Return the [X, Y] coordinate for the center point of the cell that contains the specified text.  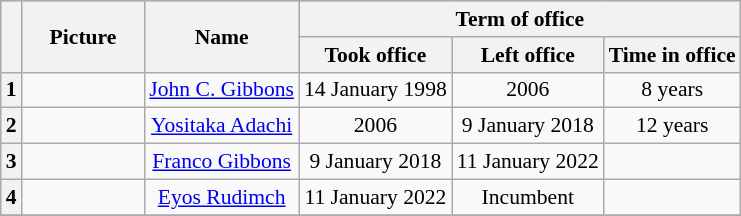
John C. Gibbons [222, 90]
Left office [528, 55]
3 [12, 162]
12 years [672, 126]
4 [12, 197]
Time in office [672, 55]
14 January 1998 [376, 90]
8 years [672, 90]
Eyos Rudimch [222, 197]
Franco Gibbons [222, 162]
Incumbent [528, 197]
Name [222, 36]
Term of office [520, 19]
Yositaka Adachi [222, 126]
1 [12, 90]
2 [12, 126]
Took office [376, 55]
Picture [84, 36]
